Scan for the cell matching the given text and deliver its [X, Y] coordinate at center. 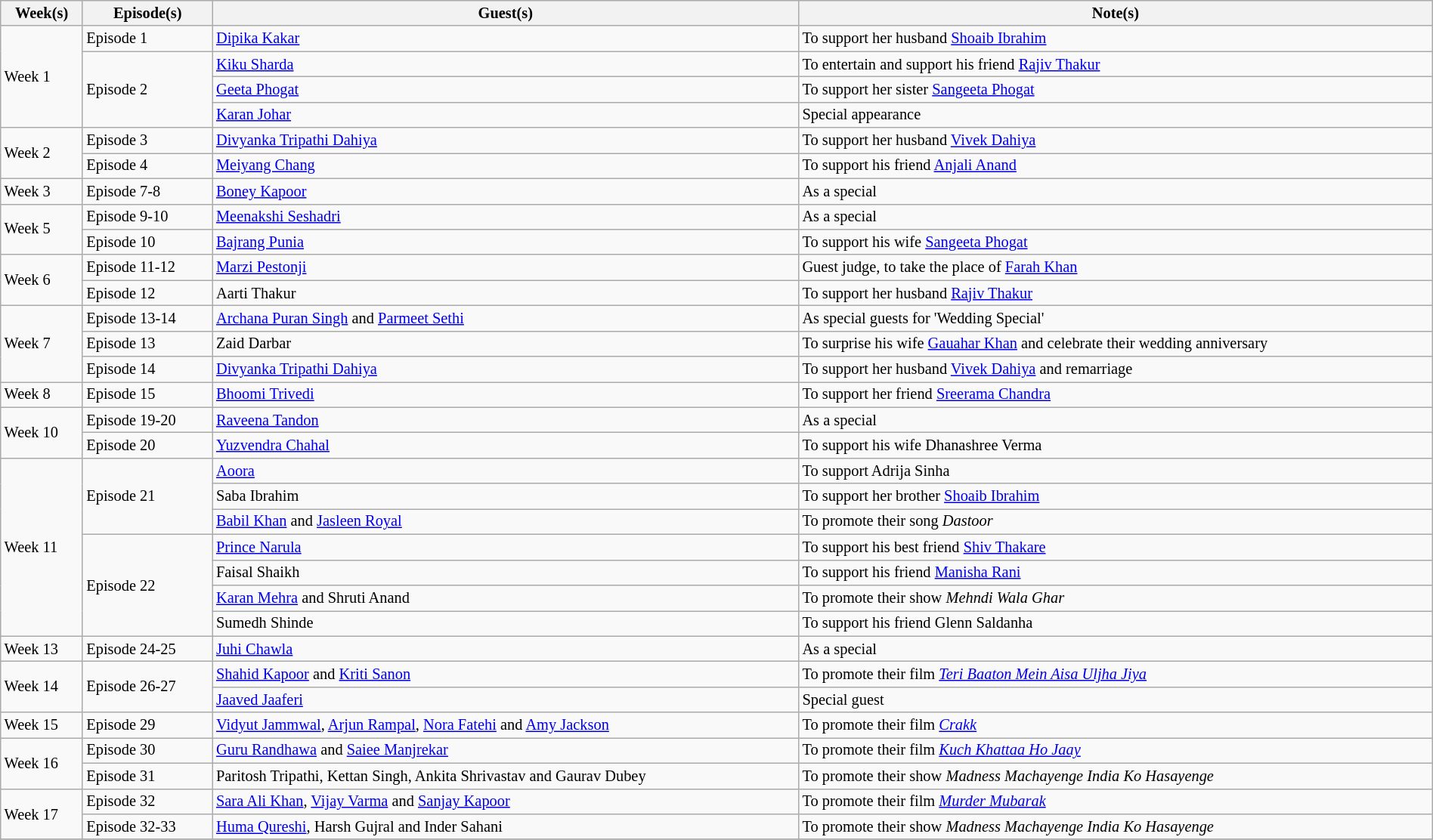
Week 16 [42, 763]
To entertain and support his friend Rajiv Thakur [1116, 64]
Boney Kapoor [505, 191]
To support her husband Rajiv Thakur [1116, 293]
Paritosh Tripathi, Kettan Singh, Ankita Shrivastav and Gaurav Dubey [505, 776]
Meenakshi Seshadri [505, 217]
Week 6 [42, 279]
Marzi Pestonji [505, 267]
Episode 15 [147, 394]
Episode 13-14 [147, 318]
Episode 30 [147, 750]
To support his wife Sangeeta Phogat [1116, 242]
Juhi Chawla [505, 649]
Bhoomi Trivedi [505, 394]
Meiyang Chang [505, 165]
Episode 4 [147, 165]
Week 1 [42, 77]
Week 7 [42, 343]
Yuzvendra Chahal [505, 445]
Episode 10 [147, 242]
Episode(s) [147, 13]
Episode 9-10 [147, 217]
Vidyut Jammwal, Arjun Rampal, Nora Fatehi and Amy Jackson [505, 725]
To promote their song Dastoor [1116, 521]
To support his friend Anjali Anand [1116, 165]
Aarti Thakur [505, 293]
Episode 21 [147, 496]
Episode 32-33 [147, 826]
Week 11 [42, 547]
To surprise his wife Gauahar Khan and celebrate their wedding anniversary [1116, 344]
Week 8 [42, 394]
Week 13 [42, 649]
Prince Narula [505, 547]
Week 15 [42, 725]
To support her brother Shoaib Ibrahim [1116, 496]
To support her husband Vivek Dahiya [1116, 141]
Week 10 [42, 432]
Episode 31 [147, 776]
Kiku Sharda [505, 64]
To support her friend Sreerama Chandra [1116, 394]
Jaaved Jaaferi [505, 699]
Dipika Kakar [505, 39]
Episode 11-12 [147, 267]
To promote their film Kuch Khattaa Ho Jaay [1116, 750]
To promote their show Mehndi Wala Ghar [1116, 598]
To promote their film Teri Baaton Mein Aisa Uljha Jiya [1116, 674]
Week 2 [42, 153]
To support Adrija Sinha [1116, 471]
Zaid Darbar [505, 344]
Special appearance [1116, 115]
Aoora [505, 471]
Bajrang Punia [505, 242]
Episode 29 [147, 725]
Episode 32 [147, 801]
Geeta Phogat [505, 89]
Week 17 [42, 814]
To support her sister Sangeeta Phogat [1116, 89]
Faisal Shaikh [505, 573]
Babil Khan and Jasleen Royal [505, 521]
Episode 19-20 [147, 420]
Episode 3 [147, 141]
To support his best friend Shiv Thakare [1116, 547]
Saba Ibrahim [505, 496]
Episode 20 [147, 445]
Karan Johar [505, 115]
Shahid Kapoor and Kriti Sanon [505, 674]
Guest(s) [505, 13]
Week 14 [42, 686]
Raveena Tandon [505, 420]
To support his friend Manisha Rani [1116, 573]
Special guest [1116, 699]
Sara Ali Khan, Vijay Varma and Sanjay Kapoor [505, 801]
To promote their film Crakk [1116, 725]
To support her husband Vivek Dahiya and remarriage [1116, 369]
Episode 7-8 [147, 191]
Episode 12 [147, 293]
To support her husband Shoaib Ibrahim [1116, 39]
Week 3 [42, 191]
Karan Mehra and Shruti Anand [505, 598]
Guru Randhawa and Saiee Manjrekar [505, 750]
Guest judge, to take the place of Farah Khan [1116, 267]
Episode 14 [147, 369]
Sumedh Shinde [505, 623]
Week 5 [42, 230]
As special guests for 'Wedding Special' [1116, 318]
To promote their film Murder Mubarak [1116, 801]
Episode 22 [147, 585]
Episode 1 [147, 39]
Episode 2 [147, 89]
Episode 26-27 [147, 686]
Episode 24-25 [147, 649]
Archana Puran Singh and Parmeet Sethi [505, 318]
Huma Qureshi, Harsh Gujral and Inder Sahani [505, 826]
Note(s) [1116, 13]
To support his wife Dhanashree Verma [1116, 445]
Week(s) [42, 13]
Episode 13 [147, 344]
To support his friend Glenn Saldanha [1116, 623]
